Capture the cell that displays the provided text and extract its [x, y] central coordinate. 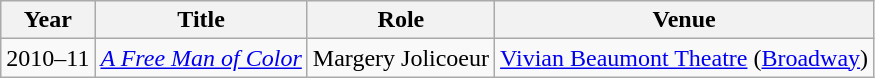
Vivian Beaumont Theatre (Broadway) [684, 58]
Role [400, 20]
Title [201, 20]
Year [48, 20]
Venue [684, 20]
A Free Man of Color [201, 58]
Margery Jolicoeur [400, 58]
2010–11 [48, 58]
